Extract the (x, y) coordinate from the center of the cell holding the provided text.  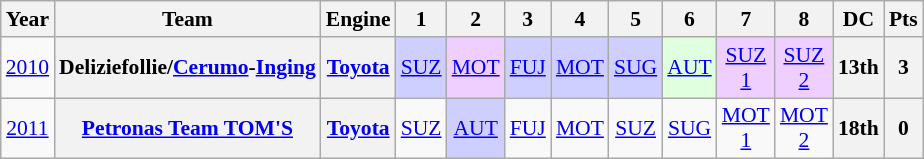
SUZ1 (746, 68)
2010 (28, 68)
MOT1 (746, 128)
5 (636, 19)
13th (858, 68)
MOT2 (804, 128)
7 (746, 19)
1 (422, 19)
Engine (358, 19)
18th (858, 128)
Petronas Team TOM'S (188, 128)
6 (689, 19)
4 (580, 19)
SUZ2 (804, 68)
2011 (28, 128)
Year (28, 19)
2 (476, 19)
Pts (904, 19)
Deliziefollie/Cerumo-Inging (188, 68)
0 (904, 128)
DC (858, 19)
8 (804, 19)
Team (188, 19)
